Search for the cell housing the specified text and yield its [x, y] center coordinate. 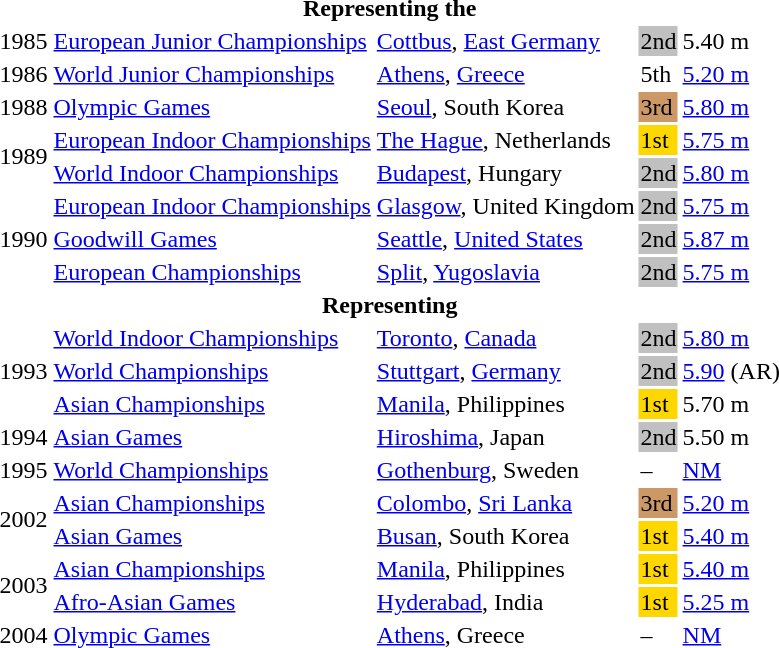
The Hague, Netherlands [506, 140]
European Junior Championships [212, 41]
Gothenburg, Sweden [506, 470]
World Junior Championships [212, 74]
Seoul, South Korea [506, 107]
5th [658, 74]
Toronto, Canada [506, 338]
Busan, South Korea [506, 536]
Hiroshima, Japan [506, 437]
European Championships [212, 272]
Olympic Games [212, 107]
Goodwill Games [212, 239]
Stuttgart, Germany [506, 371]
– [658, 470]
Colombo, Sri Lanka [506, 503]
Glasgow, United Kingdom [506, 206]
Afro-Asian Games [212, 602]
Budapest, Hungary [506, 173]
Hyderabad, India [506, 602]
Split, Yugoslavia [506, 272]
Athens, Greece [506, 74]
Seattle, United States [506, 239]
Cottbus, East Germany [506, 41]
